Return the (X, Y) coordinate for the center point of the cell that contains the specified text.  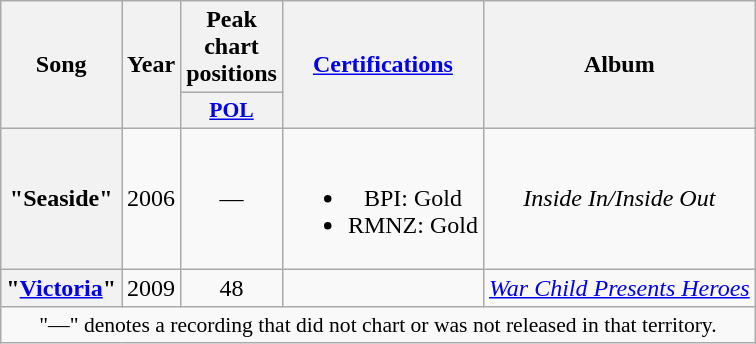
Inside In/Inside Out (619, 198)
Peak chart positions (232, 47)
"Victoria" (62, 287)
"—" denotes a recording that did not chart or was not released in that territory. (378, 325)
Certifications (382, 65)
War Child Presents Heroes (619, 287)
POL (232, 111)
— (232, 198)
Song (62, 65)
2009 (152, 287)
2006 (152, 198)
48 (232, 287)
Year (152, 65)
BPI: GoldRMNZ: Gold (382, 198)
"Seaside" (62, 198)
Album (619, 65)
